Detect which cell encompasses the target text, then output its [X, Y] center coordinate. 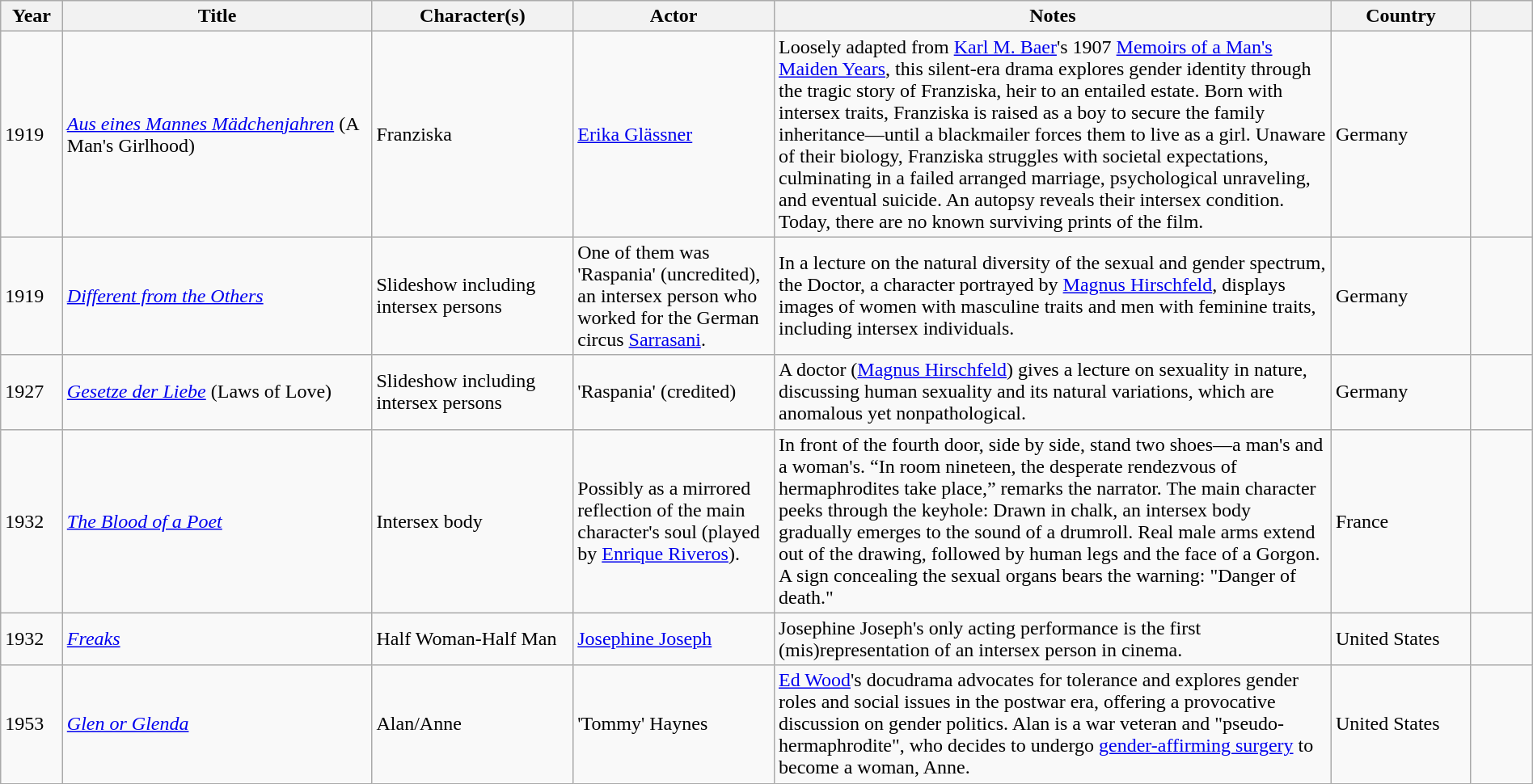
Actor [674, 16]
Glen or Glenda [217, 724]
Different from the Others [217, 296]
Character(s) [472, 16]
Josephine Joseph's only acting performance is the first (mis)representation of an intersex person in cinema. [1053, 639]
France [1400, 521]
Intersex body [472, 521]
Country [1400, 16]
Erika Glässner [674, 134]
1953 [32, 724]
Half Woman-Half Man [472, 639]
'Raspania' (credited) [674, 392]
Alan/Anne [472, 724]
Title [217, 16]
1927 [32, 392]
The Blood of a Poet [217, 521]
Gesetze der Liebe (Laws of Love) [217, 392]
Year [32, 16]
Franziska [472, 134]
Josephine Joseph [674, 639]
Notes [1053, 16]
Freaks [217, 639]
One of them was 'Raspania' (uncredited), an intersex person who worked for the German circus Sarrasani. [674, 296]
Aus eines Mannes Mädchenjahren (A Man's Girlhood) [217, 134]
'Tommy' Haynes [674, 724]
Possibly as a mirrored reflection of the main character's soul (played by Enrique Riveros). [674, 521]
